Search for the cell housing the specified text and yield its [X, Y] center coordinate. 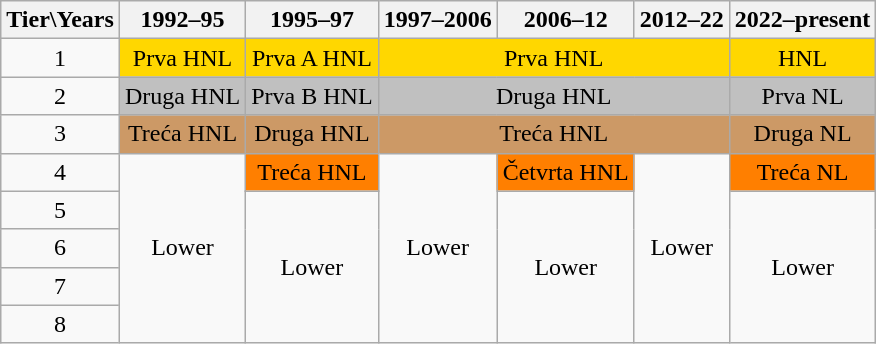
2022–present [802, 20]
Prva B HNL [312, 96]
2006–12 [566, 20]
1997–2006 [438, 20]
Treća NL [802, 172]
HNL [802, 58]
5 [60, 210]
Četvrta HNL [566, 172]
Druga NL [802, 134]
6 [60, 248]
3 [60, 134]
1995–97 [312, 20]
7 [60, 286]
Prva NL [802, 96]
8 [60, 324]
Tier\Years [60, 20]
2012–22 [682, 20]
4 [60, 172]
2 [60, 96]
1992–95 [182, 20]
Prva A HNL [312, 58]
1 [60, 58]
